For the text-containing cell, return its midpoint in [X, Y] coordinate format. 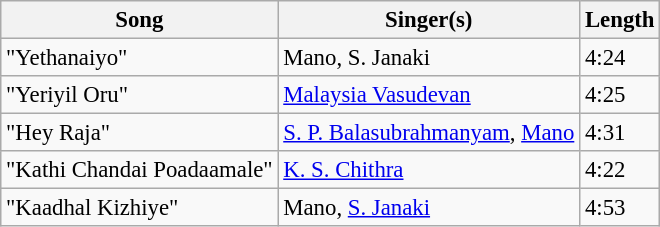
4:24 [620, 58]
Malaysia Vasudevan [429, 95]
S. P. Balasubrahmanyam, Mano [429, 133]
4:31 [620, 133]
4:22 [620, 170]
Length [620, 20]
K. S. Chithra [429, 170]
Singer(s) [429, 20]
"Kathi Chandai Poadaamale" [140, 170]
4:25 [620, 95]
"Yeriyil Oru" [140, 95]
"Hey Raja" [140, 133]
"Kaadhal Kizhiye" [140, 208]
Song [140, 20]
"Yethanaiyo" [140, 58]
4:53 [620, 208]
